Return the [X, Y] coordinate for the center point of the cell that contains the specified text.  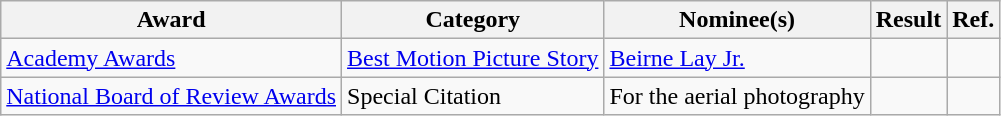
Beirne Lay Jr. [737, 58]
Ref. [974, 20]
Nominee(s) [737, 20]
Special Citation [473, 96]
Result [908, 20]
National Board of Review Awards [172, 96]
For the aerial photography [737, 96]
Best Motion Picture Story [473, 58]
Category [473, 20]
Academy Awards [172, 58]
Award [172, 20]
